Output the (X, Y) coordinate of the center of the cell containing the given text.  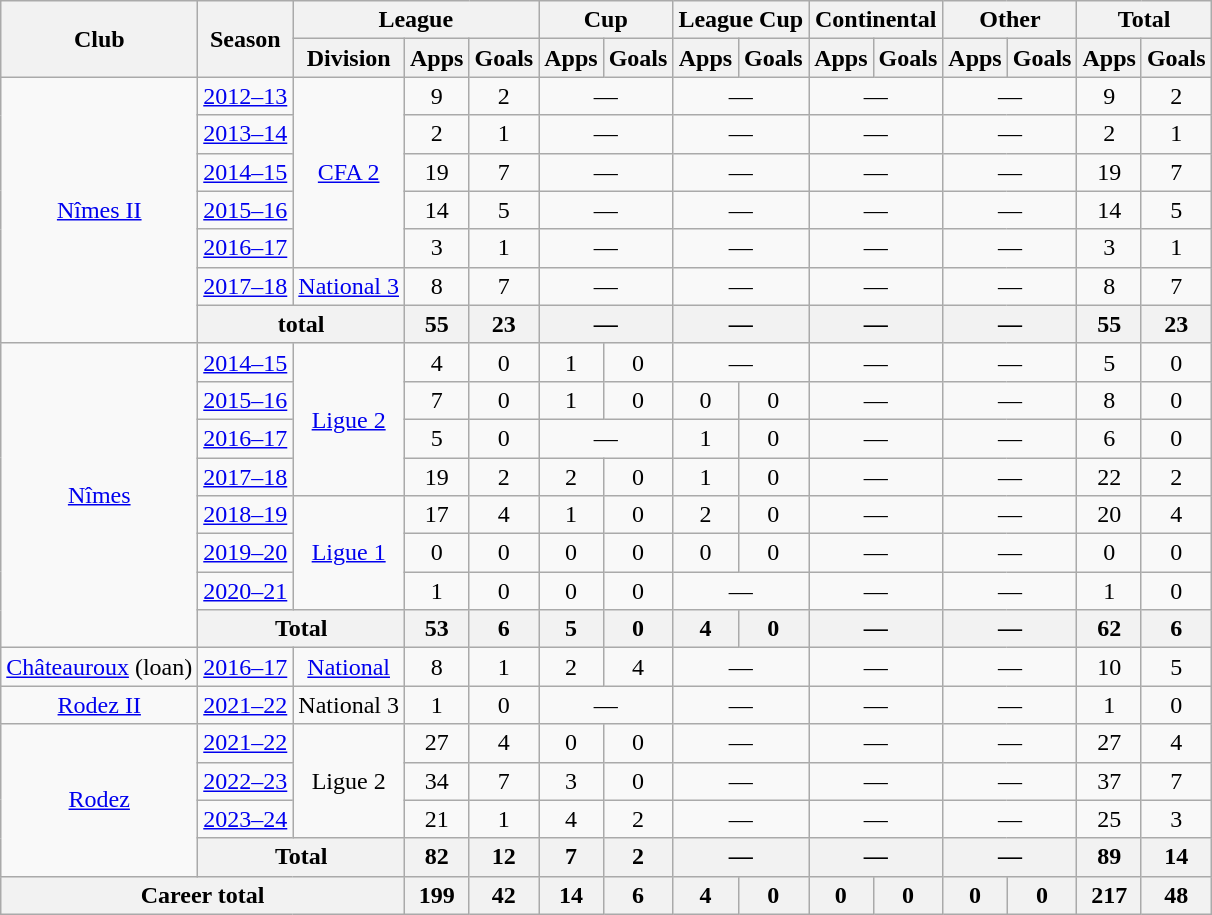
2018–19 (246, 515)
2013–14 (246, 134)
Season (246, 39)
2019–20 (246, 553)
20 (1109, 515)
48 (1176, 895)
82 (437, 857)
Cup (606, 20)
Continental (876, 20)
21 (437, 819)
Career total (203, 895)
12 (504, 857)
Nîmes II (100, 210)
34 (437, 781)
League Cup (741, 20)
217 (1109, 895)
42 (504, 895)
Rodez (100, 800)
League (416, 20)
Ligue 1 (349, 553)
62 (1109, 629)
2020–21 (246, 591)
Rodez II (100, 705)
25 (1109, 819)
2012–13 (246, 96)
Division (349, 58)
89 (1109, 857)
17 (437, 515)
National (349, 667)
2023–24 (246, 819)
2022–23 (246, 781)
Nîmes (100, 495)
199 (437, 895)
53 (437, 629)
total (302, 324)
10 (1109, 667)
37 (1109, 781)
Club (100, 39)
22 (1109, 477)
CFA 2 (349, 172)
Other (1010, 20)
Châteauroux (loan) (100, 667)
